Detect which cell encompasses the target text, then output its (x, y) center coordinate. 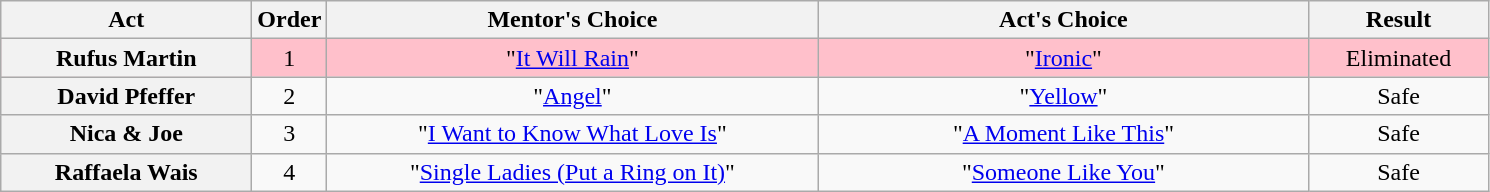
"Ironic" (1064, 58)
2 (290, 96)
Raffaela Wais (126, 172)
"I Want to Know What Love Is" (572, 134)
1 (290, 58)
Rufus Martin (126, 58)
Eliminated (1398, 58)
Nica & Joe (126, 134)
"A Moment Like This" (1064, 134)
Order (290, 20)
"Angel" (572, 96)
Result (1398, 20)
Act's Choice (1064, 20)
4 (290, 172)
Act (126, 20)
"Someone Like You" (1064, 172)
David Pfeffer (126, 96)
3 (290, 134)
Mentor's Choice (572, 20)
"Yellow" (1064, 96)
"Single Ladies (Put a Ring on It)" (572, 172)
"It Will Rain" (572, 58)
